Provide the (X, Y) coordinate of the cell's center where the given text is located.  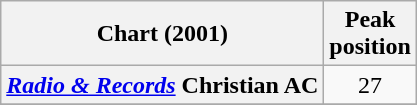
Radio & Records Christian AC (162, 85)
27 (370, 85)
Peakposition (370, 34)
Chart (2001) (162, 34)
